Pinpoint the cell where the given text exists, returning its [x, y] midpoint coordinate. 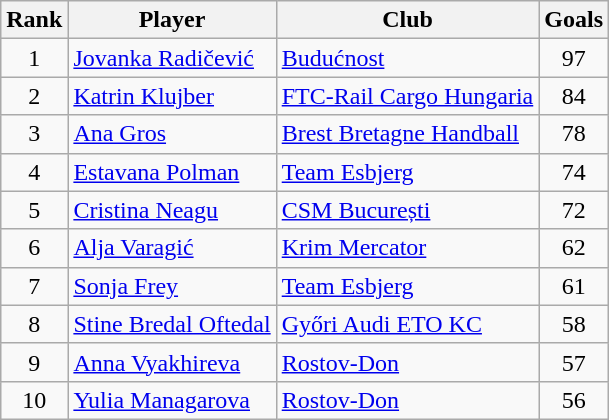
3 [34, 134]
Győri Audi ETO KC [408, 324]
Alja Varagić [172, 248]
97 [574, 58]
Ana Gros [172, 134]
Brest Bretagne Handball [408, 134]
7 [34, 286]
56 [574, 400]
Budućnost [408, 58]
4 [34, 172]
CSM București [408, 210]
78 [574, 134]
Stine Bredal Oftedal [172, 324]
57 [574, 362]
Katrin Klujber [172, 96]
74 [574, 172]
Cristina Neagu [172, 210]
Krim Mercator [408, 248]
84 [574, 96]
72 [574, 210]
Yulia Managarova [172, 400]
62 [574, 248]
Club [408, 20]
58 [574, 324]
Player [172, 20]
8 [34, 324]
9 [34, 362]
6 [34, 248]
Goals [574, 20]
10 [34, 400]
5 [34, 210]
2 [34, 96]
Sonja Frey [172, 286]
1 [34, 58]
Rank [34, 20]
61 [574, 286]
Anna Vyakhireva [172, 362]
Estavana Polman [172, 172]
FTC-Rail Cargo Hungaria [408, 96]
Jovanka Radičević [172, 58]
